Detect which cell encompasses the target text, then output its [X, Y] center coordinate. 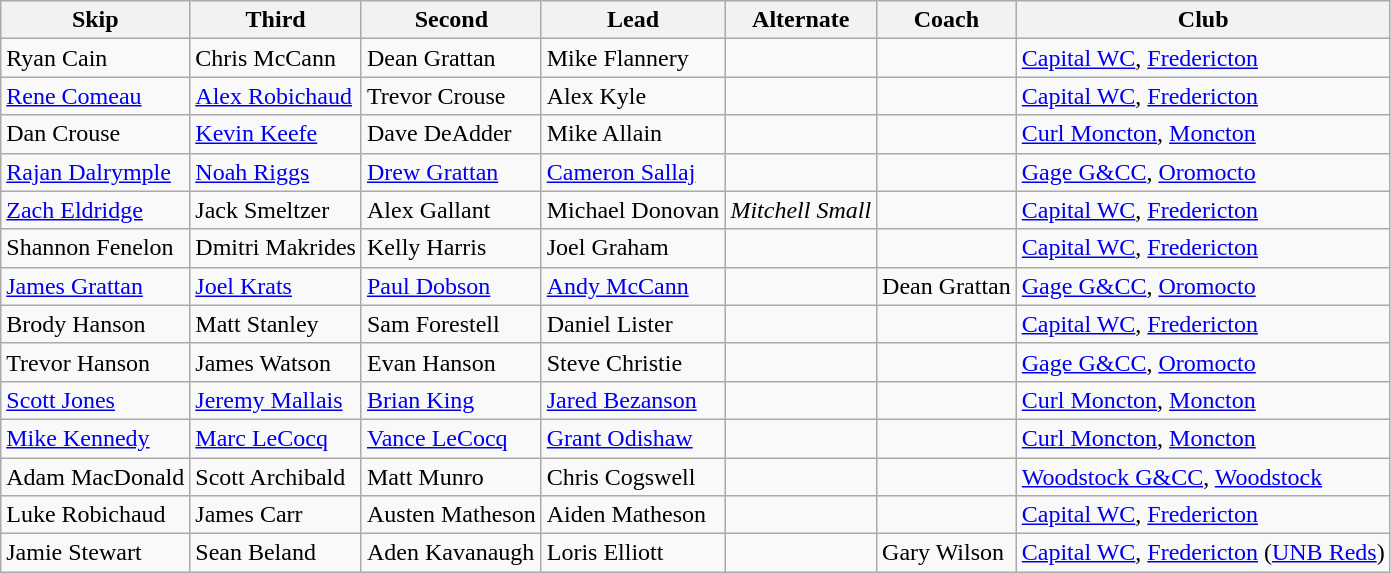
Dan Crouse [96, 134]
Cameron Sallaj [633, 172]
Aiden Matheson [633, 515]
Trevor Crouse [451, 96]
Mitchell Small [801, 210]
Gary Wilson [947, 553]
Sam Forestell [451, 324]
Second [451, 20]
Dave DeAdder [451, 134]
Loris Elliott [633, 553]
Trevor Hanson [96, 362]
Jeremy Mallais [276, 400]
Ryan Cain [96, 58]
Chris Cogswell [633, 477]
Sean Beland [276, 553]
Jared Bezanson [633, 400]
James Carr [276, 515]
Alex Robichaud [276, 96]
Andy McCann [633, 286]
Daniel Lister [633, 324]
Woodstock G&CC, Woodstock [1203, 477]
Lead [633, 20]
Jamie Stewart [96, 553]
Rajan Dalrymple [96, 172]
Mike Kennedy [96, 438]
Drew Grattan [451, 172]
Noah Riggs [276, 172]
Adam MacDonald [96, 477]
Alex Gallant [451, 210]
Scott Archibald [276, 477]
James Grattan [96, 286]
Luke Robichaud [96, 515]
Zach Eldridge [96, 210]
Marc LeCocq [276, 438]
Austen Matheson [451, 515]
Joel Graham [633, 248]
Jack Smeltzer [276, 210]
Vance LeCocq [451, 438]
Club [1203, 20]
Rene Comeau [96, 96]
Alex Kyle [633, 96]
Skip [96, 20]
Aden Kavanaugh [451, 553]
Third [276, 20]
Paul Dobson [451, 286]
Brody Hanson [96, 324]
Coach [947, 20]
Mike Allain [633, 134]
Kevin Keefe [276, 134]
Capital WC, Fredericton (UNB Reds) [1203, 553]
Grant Odishaw [633, 438]
Matt Stanley [276, 324]
Kelly Harris [451, 248]
Michael Donovan [633, 210]
Steve Christie [633, 362]
Alternate [801, 20]
Shannon Fenelon [96, 248]
Mike Flannery [633, 58]
James Watson [276, 362]
Evan Hanson [451, 362]
Matt Munro [451, 477]
Chris McCann [276, 58]
Joel Krats [276, 286]
Brian King [451, 400]
Scott Jones [96, 400]
Dmitri Makrides [276, 248]
